Scan for the cell matching the given text and deliver its (X, Y) coordinate at center. 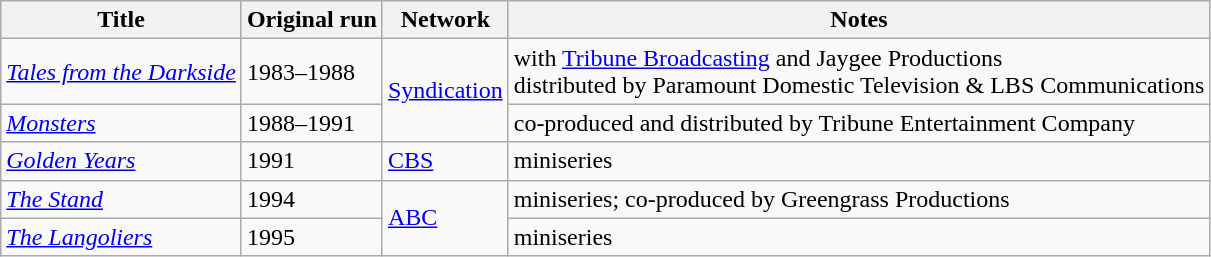
1991 (312, 161)
Title (122, 20)
1988–1991 (312, 123)
Monsters (122, 123)
The Langoliers (122, 237)
The Stand (122, 199)
ABC (445, 218)
CBS (445, 161)
Golden Years (122, 161)
Syndication (445, 90)
Original run (312, 20)
miniseries; co-produced by Greengrass Productions (859, 199)
with Tribune Broadcasting and Jaygee Productionsdistributed by Paramount Domestic Television & LBS Communications (859, 72)
1994 (312, 199)
Tales from the Darkside (122, 72)
1995 (312, 237)
Notes (859, 20)
1983–1988 (312, 72)
co-produced and distributed by Tribune Entertainment Company (859, 123)
Network (445, 20)
